Locate the cell with the specified text and output its (X, Y) center coordinate. 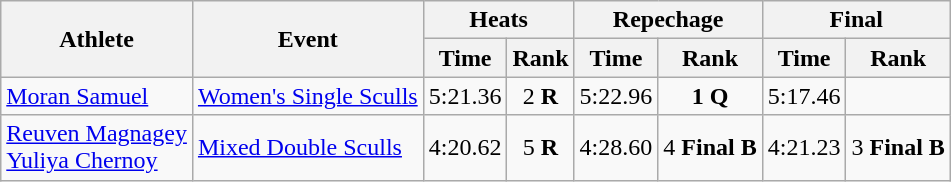
Final (856, 20)
5:17.46 (804, 96)
4 Final B (710, 148)
1 Q (710, 96)
Heats (498, 20)
4:28.60 (616, 148)
2 R (540, 96)
3 Final B (898, 148)
Repechage (668, 20)
Athlete (97, 39)
5 R (540, 148)
4:21.23 (804, 148)
4:20.62 (465, 148)
5:22.96 (616, 96)
Reuven MagnageyYuliya Chernoy (97, 148)
Event (308, 39)
Mixed Double Sculls (308, 148)
Moran Samuel (97, 96)
5:21.36 (465, 96)
Women's Single Sculls (308, 96)
